Output the [X, Y] coordinate of the center of the cell containing the given text.  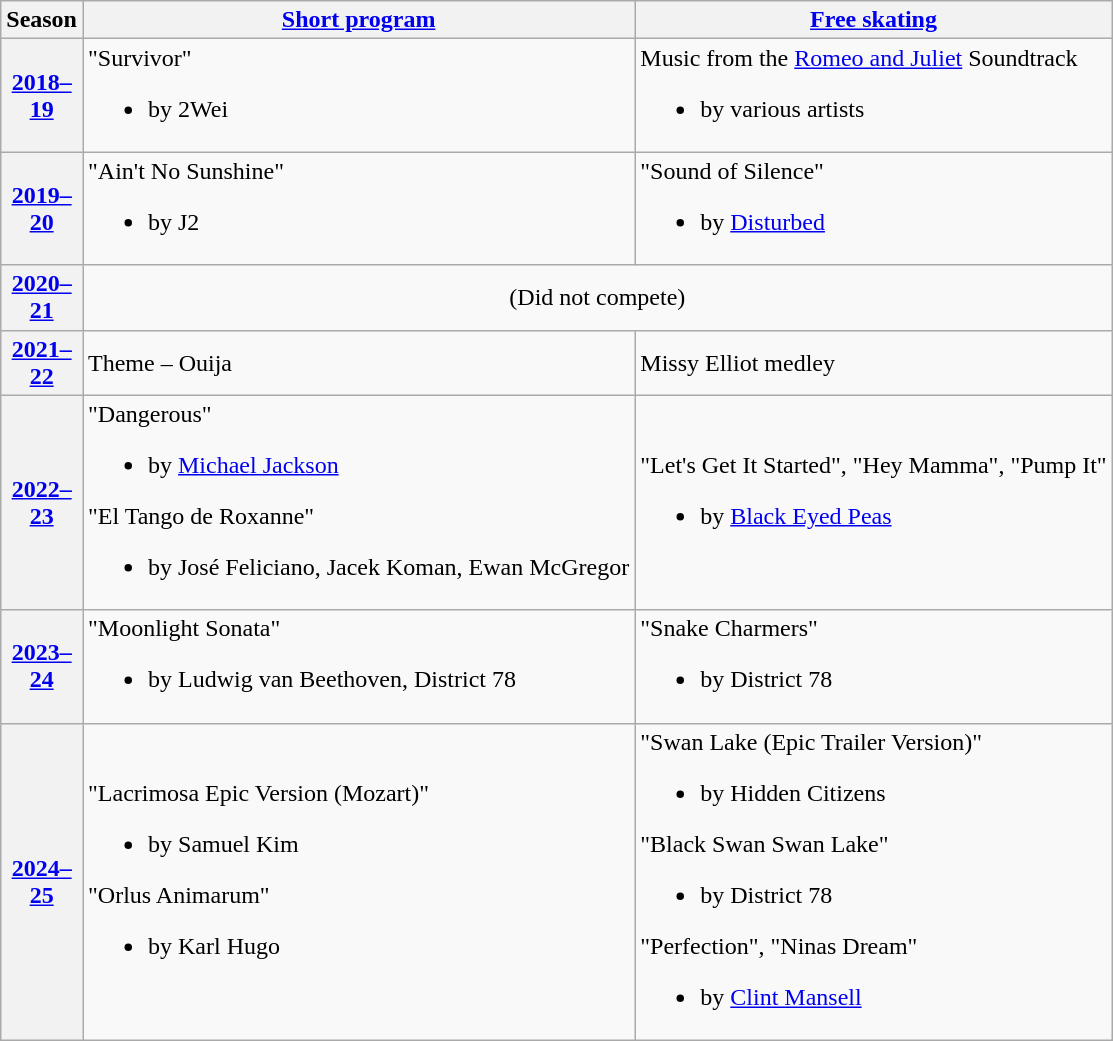
"Snake Charmers"by District 78 [874, 666]
"Dangerous"by Michael Jackson"El Tango de Roxanne"by José Feliciano, Jacek Koman, Ewan McGregor [358, 502]
2020–21 [42, 298]
Season [42, 20]
Theme – Ouija [358, 362]
2023–24 [42, 666]
2021–22 [42, 362]
(Did not compete) [597, 298]
"Survivor"by 2Wei [358, 96]
"Lacrimosa Epic Version (Mozart)"by Samuel Kim"Orlus Animarum"by Karl Hugo [358, 882]
"Swan Lake (Epic Trailer Version)"by Hidden Citizens"Black Swan Swan Lake"by District 78"Perfection", "Ninas Dream"by Clint Mansell [874, 882]
"Ain't No Sunshine"by J2 [358, 208]
2018–19 [42, 96]
Short program [358, 20]
Music from the Romeo and Juliet Soundtrackby various artists [874, 96]
Free skating [874, 20]
"Sound of Silence"by Disturbed [874, 208]
2024–25 [42, 882]
"Moonlight Sonata"by Ludwig van Beethoven, District 78 [358, 666]
"Let's Get It Started", "Hey Mamma", "Pump It"by Black Eyed Peas [874, 502]
Missy Elliot medley [874, 362]
2019–20 [42, 208]
2022–23 [42, 502]
